Provide the [X, Y] coordinate of the cell's center where the given text is located.  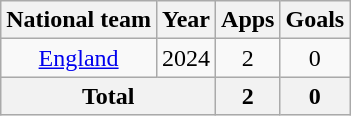
Total [108, 96]
Apps [248, 20]
England [79, 58]
2024 [186, 58]
Goals [315, 20]
Year [186, 20]
National team [79, 20]
